For the text-containing cell, return its midpoint in (x, y) coordinate format. 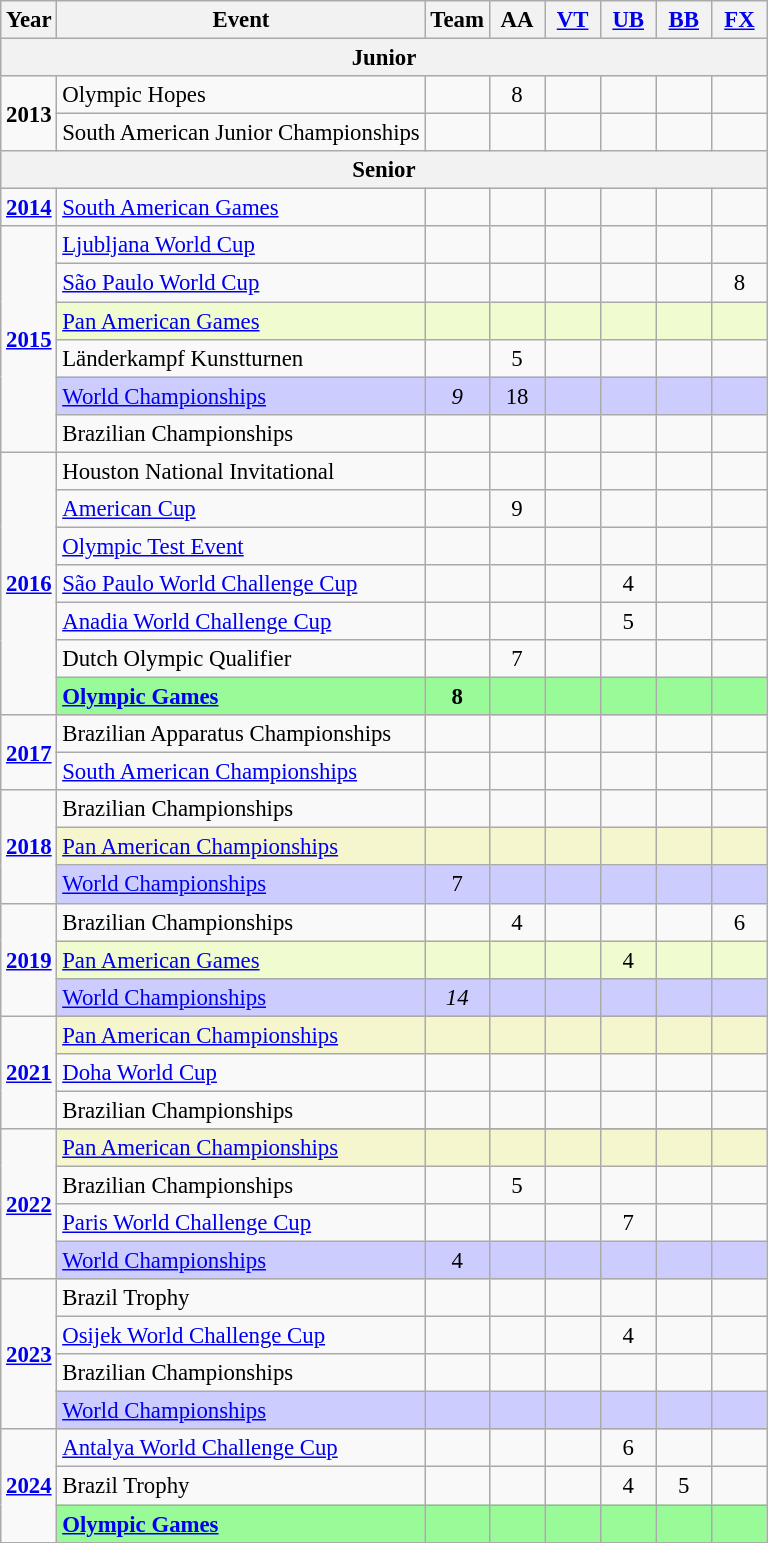
Olympic Hopes (241, 95)
2021 (29, 1072)
14 (457, 997)
Länderkampf Kunstturnen (241, 358)
South American Junior Championships (241, 133)
2015 (29, 339)
Event (241, 20)
2023 (29, 1354)
Osijek World Challenge Cup (241, 1336)
São Paulo World Challenge Cup (241, 584)
VT (573, 20)
Ljubljana World Cup (241, 245)
Doha World Cup (241, 1073)
São Paulo World Cup (241, 283)
Brazilian Apparatus Championships (241, 734)
Year (29, 20)
2013 (29, 114)
2014 (29, 208)
South American Games (241, 208)
Antalya World Challenge Cup (241, 1449)
FX (740, 20)
Junior (384, 58)
AA (517, 20)
2019 (29, 960)
2022 (29, 1204)
2017 (29, 752)
2018 (29, 846)
Dutch Olympic Qualifier (241, 659)
Anadia World Challenge Cup (241, 621)
2016 (29, 584)
BB (684, 20)
UB (628, 20)
American Cup (241, 509)
Team (457, 20)
Houston National Invitational (241, 471)
Olympic Test Event (241, 546)
2024 (29, 1486)
18 (517, 396)
Paris World Challenge Cup (241, 1223)
South American Championships (241, 772)
Senior (384, 170)
